Extract the [X, Y] coordinate from the center of the cell holding the provided text.  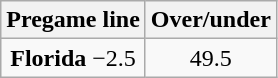
Florida −2.5 [74, 58]
Over/under [210, 20]
Pregame line [74, 20]
49.5 [210, 58]
